Extract the [x, y] coordinate from the center of the cell holding the provided text.  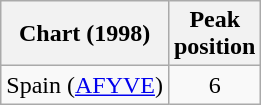
Spain (AFYVE) [85, 85]
Chart (1998) [85, 34]
6 [214, 85]
Peakposition [214, 34]
